Locate the cell with the specified text and output its (x, y) center coordinate. 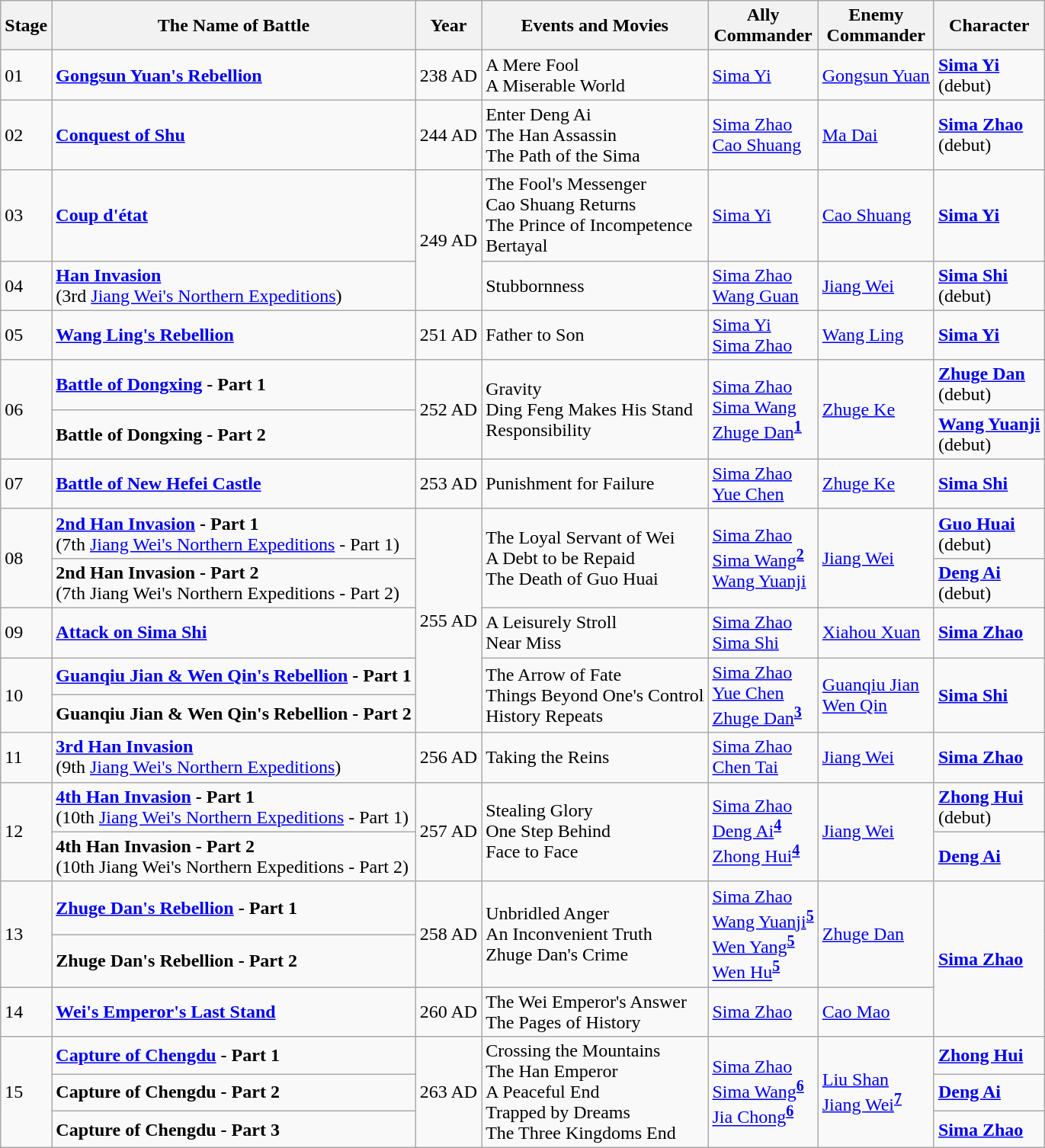
4th Han Invasion - Part 2(10th Jiang Wei's Northern Expeditions - Part 2) (233, 857)
244 AD (448, 135)
Battle of New Hefei Castle (233, 483)
Conquest of Shu (233, 135)
Stubbornness (595, 285)
AllyCommander (763, 26)
263 AD (448, 1092)
Deng Ai(debut) (989, 582)
Capture of Chengdu - Part 1 (233, 1055)
15 (26, 1092)
2nd Han Invasion - Part 1(7th Jiang Wei's Northern Expeditions - Part 1) (233, 534)
The Name of Battle (233, 26)
256 AD (448, 758)
Sima ZhaoYue ChenZhuge Dan3 (763, 695)
13 (26, 935)
Zhuge Dan(debut) (989, 384)
Sima ZhaoChen Tai (763, 758)
Zhong Hui(debut) (989, 806)
238 AD (448, 75)
Sima ZhaoSima Wang2Wang Yuanji (763, 558)
14 (26, 1012)
05 (26, 335)
Wei's Emperor's Last Stand (233, 1012)
Attack on Sima Shi (233, 633)
Zhuge Dan's Rebellion - Part 1 (233, 907)
GravityDing Feng Makes His StandResponsibility (595, 409)
02 (26, 135)
257 AD (448, 832)
Sima ZhaoWang Guan (763, 285)
06 (26, 409)
Taking the Reins (595, 758)
Capture of Chengdu - Part 3 (233, 1130)
Sima ZhaoSima WangZhuge Dan1 (763, 409)
08 (26, 558)
A Mere FoolA Miserable World (595, 75)
03 (26, 215)
Gongsun Yuan's Rebellion (233, 75)
Sima ZhaoCao Shuang (763, 135)
01 (26, 75)
4th Han Invasion - Part 1(10th Jiang Wei's Northern Expeditions - Part 1) (233, 806)
The Wei Emperor's AnswerThe Pages of History (595, 1012)
Sima Zhao(debut) (989, 135)
Stage (26, 26)
Guanqiu Jian & Wen Qin's Rebellion - Part 2 (233, 713)
The Fool's MessengerCao Shuang ReturnsThe Prince of IncompetenceBertayal (595, 215)
The Arrow of FateThings Beyond One's ControlHistory Repeats (595, 695)
Battle of Dongxing - Part 1 (233, 384)
Guanqiu Jian & Wen Qin's Rebellion - Part 1 (233, 675)
Father to Son (595, 335)
Sima ZhaoWang Yuanji5Wen Yang5Wen Hu5 (763, 935)
Stealing GloryOne Step BehindFace to Face (595, 832)
Wang Ling (876, 335)
Zhuge Dan's Rebellion - Part 2 (233, 960)
Sima ZhaoSima Shi (763, 633)
Han Invasion(3rd Jiang Wei's Northern Expeditions) (233, 285)
07 (26, 483)
EnemyCommander (876, 26)
258 AD (448, 935)
Guo Huai(debut) (989, 534)
Battle of Dongxing - Part 2 (233, 435)
Zhong Hui (989, 1055)
Sima Yi(debut) (989, 75)
Wang Ling's Rebellion (233, 335)
252 AD (448, 409)
253 AD (448, 483)
Year (448, 26)
Character (989, 26)
260 AD (448, 1012)
255 AD (448, 620)
Sima Shi(debut) (989, 285)
Events and Movies (595, 26)
2nd Han Invasion - Part 2(7th Jiang Wei's Northern Expeditions - Part 2) (233, 582)
Guanqiu JianWen Qin (876, 695)
Gongsun Yuan (876, 75)
09 (26, 633)
Wang Yuanji(debut) (989, 435)
Unbridled AngerAn Inconvenient TruthZhuge Dan's Crime (595, 935)
Xiahou Xuan (876, 633)
Coup d'état (233, 215)
12 (26, 832)
Capture of Chengdu - Part 2 (233, 1093)
Sima ZhaoDeng Ai4Zhong Hui4 (763, 832)
10 (26, 695)
A Leisurely StrollNear Miss (595, 633)
The Loyal Servant of WeiA Debt to be RepaidThe Death of Guo Huai (595, 558)
Ma Dai (876, 135)
Enter Deng AiThe Han AssassinThe Path of the Sima (595, 135)
251 AD (448, 335)
Liu ShanJiang Wei7 (876, 1092)
Sima ZhaoYue Chen (763, 483)
Punishment for Failure (595, 483)
04 (26, 285)
Zhuge Dan (876, 935)
11 (26, 758)
Sima YiSima Zhao (763, 335)
Cao Shuang (876, 215)
Cao Mao (876, 1012)
249 AD (448, 240)
3rd Han Invasion(9th Jiang Wei's Northern Expeditions) (233, 758)
Sima ZhaoSima Wang6Jia Chong6 (763, 1092)
Crossing the MountainsThe Han EmperorA Peaceful EndTrapped by DreamsThe Three Kingdoms End (595, 1092)
